Provide the (x, y) coordinate of the cell's center where the given text is located.  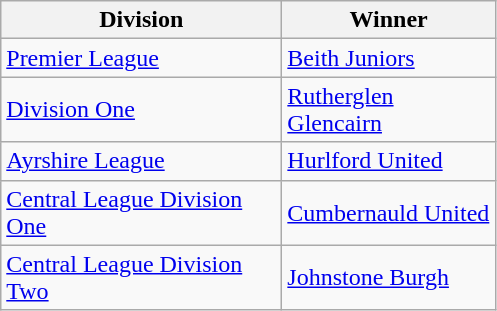
Cumbernauld United (389, 212)
Central League Division One (142, 212)
Division (142, 20)
Rutherglen Glencairn (389, 110)
Ayrshire League (142, 161)
Winner (389, 20)
Central League Division Two (142, 278)
Hurlford United (389, 161)
Beith Juniors (389, 58)
Division One (142, 110)
Premier League (142, 58)
Johnstone Burgh (389, 278)
